Output the (x, y) coordinate of the center of the cell containing the given text.  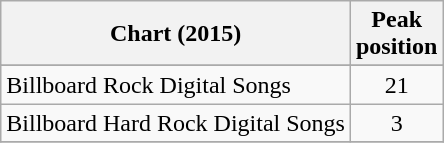
Billboard Rock Digital Songs (176, 85)
Peakposition (396, 34)
21 (396, 85)
Billboard Hard Rock Digital Songs (176, 123)
Chart (2015) (176, 34)
3 (396, 123)
